Locate the cell with the specified text and output its [X, Y] center coordinate. 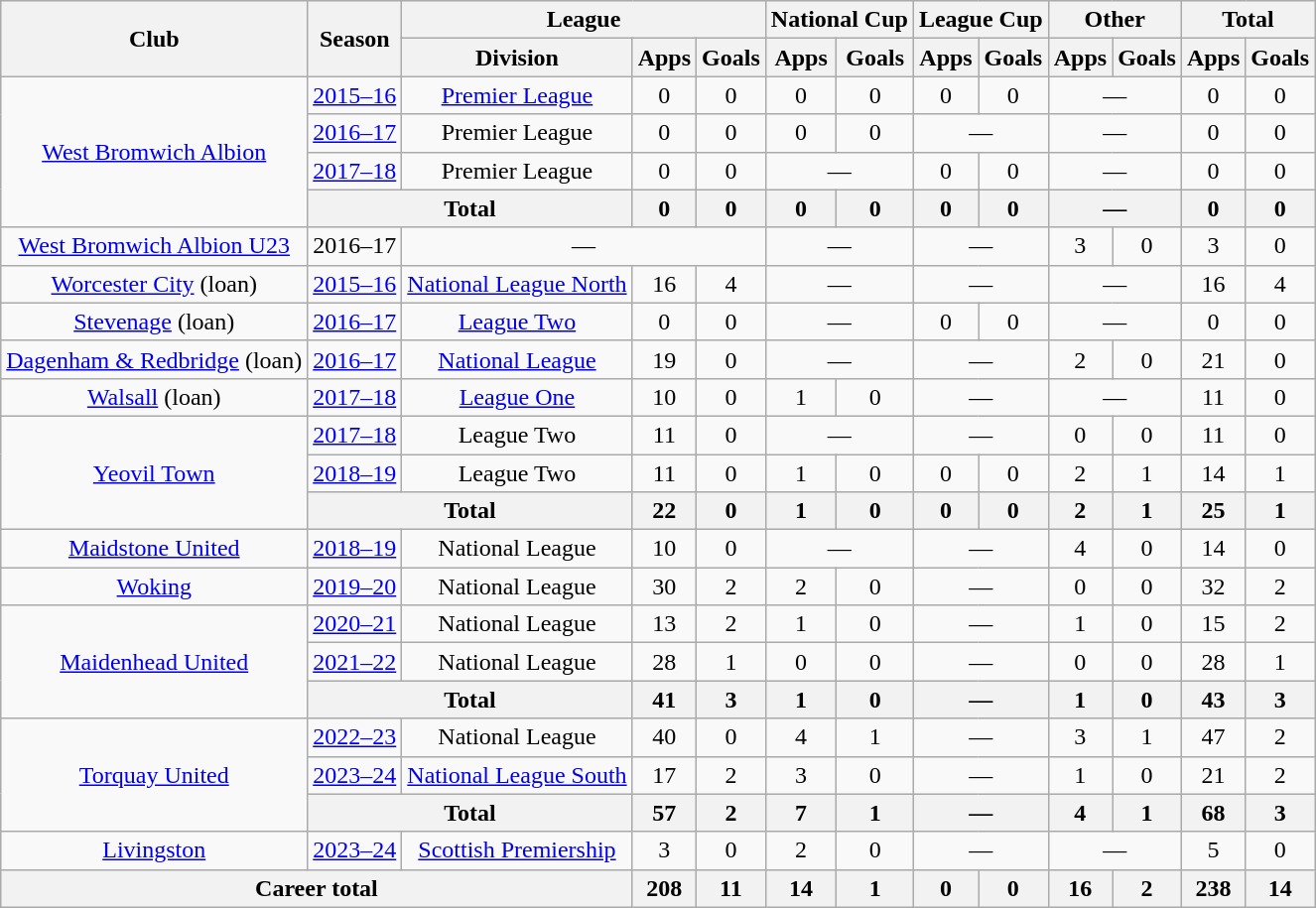
43 [1213, 700]
57 [664, 813]
League One [517, 397]
Scottish Premiership [517, 850]
17 [664, 775]
30 [664, 586]
Season [355, 39]
2019–20 [355, 586]
2021–22 [355, 662]
2020–21 [355, 624]
West Bromwich Albion U23 [155, 246]
Worcester City (loan) [155, 284]
19 [664, 359]
League [584, 20]
Yeovil Town [155, 472]
Stevenage (loan) [155, 322]
West Bromwich Albion [155, 152]
32 [1213, 586]
National Cup [840, 20]
Walsall (loan) [155, 397]
2022–23 [355, 737]
Division [517, 58]
5 [1213, 850]
Maidstone United [155, 549]
238 [1213, 888]
13 [664, 624]
47 [1213, 737]
Maidenhead United [155, 662]
League Cup [981, 20]
Club [155, 39]
208 [664, 888]
National League North [517, 284]
Livingston [155, 850]
7 [801, 813]
Other [1115, 20]
25 [1213, 511]
68 [1213, 813]
40 [664, 737]
Career total [317, 888]
National League South [517, 775]
Woking [155, 586]
Dagenham & Redbridge (loan) [155, 359]
Torquay United [155, 775]
41 [664, 700]
22 [664, 511]
15 [1213, 624]
